Determine the (x, y) coordinate at the center of the cell enclosing the given text.  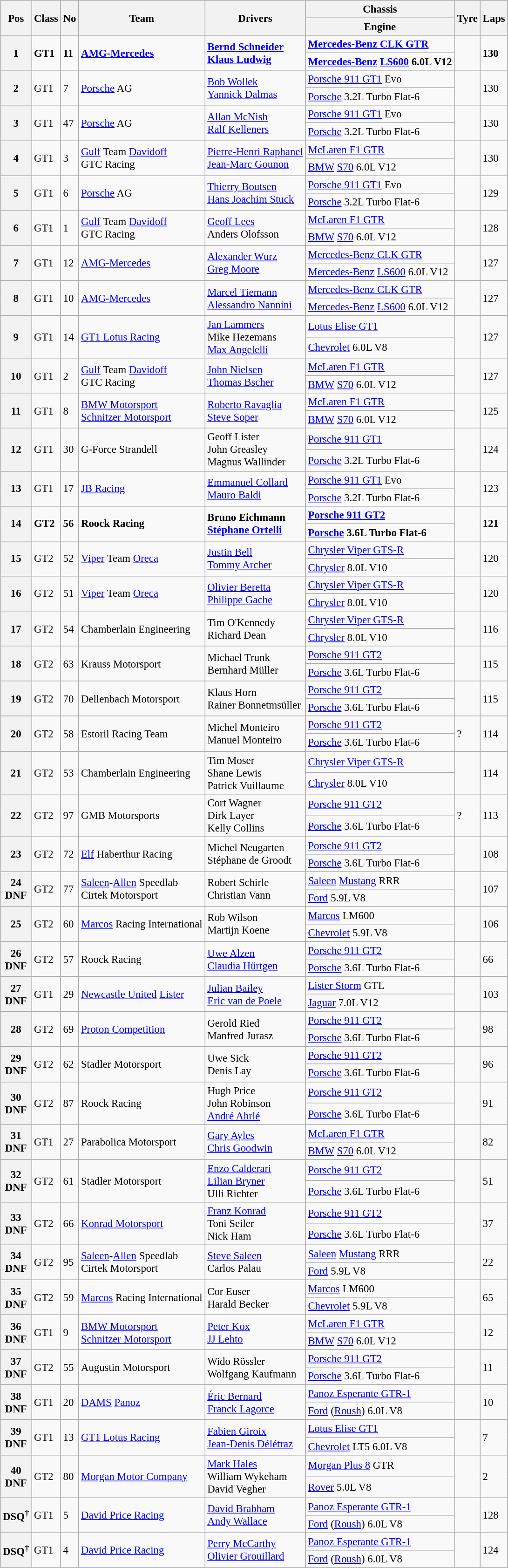
53 (69, 773)
Dellenbach Motorsport (142, 699)
32DNF (16, 1181)
GMB Motorsports (142, 815)
52 (69, 559)
John Nielsen Thomas Bscher (255, 375)
Michel Monteiro Manuel Monteiro (255, 734)
Morgan Plus 8 GTR (380, 1466)
47 (69, 123)
129 (494, 193)
Hugh Price John Robinson André Ahrlé (255, 1103)
30 (69, 450)
Porsche 911 GT1 (380, 439)
Robert Schirle Christian Vann (255, 889)
34DNF (16, 1262)
Marcel Tiemann Alessandro Nannini (255, 298)
Fabien Giroix Jean-Denis Délétraz (255, 1438)
David Brabham Andy Wallace (255, 1515)
106 (494, 924)
Olivier Beretta Philippe Gache (255, 593)
25 (16, 924)
Michael Trunk Bernhard Müller (255, 663)
61 (69, 1181)
30DNF (16, 1103)
24DNF (16, 889)
15 (16, 559)
29 (69, 994)
Chevrolet 6.0L V8 (380, 348)
Pierre-Henri Raphanel Jean-Marc Gounon (255, 158)
Éric Bernard Franck Lagorce (255, 1402)
Tim Moser Shane Lewis Patrick Vuillaume (255, 773)
Gerold Ried Manfred Jurasz (255, 1029)
Cor Euser Harald Becker (255, 1297)
95 (69, 1262)
Michel Neugarten Stéphane de Groodt (255, 854)
Enzo Calderari Lilian Bryner Ulli Richter (255, 1181)
Uwe Sick Denis Lay (255, 1064)
Parabolica Motorsport (142, 1142)
Engine (380, 27)
37DNF (16, 1368)
33DNF (16, 1224)
Bob Wollek Yannick Dalmas (255, 88)
69 (69, 1029)
77 (69, 889)
Cort Wagner Dirk Layer Kelly Collins (255, 815)
Morgan Motor Company (142, 1476)
Jan Lammers Mike Hezemans Max Angelelli (255, 337)
21 (16, 773)
Roberto Ravaglia Steve Soper (255, 411)
26DNF (16, 959)
Peter Kox JJ Lehto (255, 1332)
Franz Konrad Toni Seiler Nick Ham (255, 1224)
Thierry Boutsen Hans Joachim Stuck (255, 193)
Rover 5.0L V8 (380, 1487)
Augustin Motorsport (142, 1368)
Class (47, 18)
38DNF (16, 1402)
98 (494, 1029)
121 (494, 524)
Geoff Lister John Greasley Magnus Wallinder (255, 450)
116 (494, 629)
27DNF (16, 994)
58 (69, 734)
Geoff Lees Anders Olofsson (255, 228)
91 (494, 1103)
28 (16, 1029)
Krauss Motorsport (142, 663)
Jaguar 7.0L V12 (380, 1003)
70 (69, 699)
Chassis (380, 9)
19 (16, 699)
60 (69, 924)
23 (16, 854)
31DNF (16, 1142)
Tyre (467, 18)
108 (494, 854)
Mark Hales William Wykeham David Vegher (255, 1476)
Julian Bailey Eric van de Poele (255, 994)
18 (16, 663)
103 (494, 994)
87 (69, 1103)
Proton Competition (142, 1029)
65 (494, 1297)
Elf Haberthur Racing (142, 854)
82 (494, 1142)
G-Force Strandell (142, 450)
Chevrolet LT5 6.0L V8 (380, 1446)
Pos (16, 18)
Uwe Alzen Claudia Hürtgen (255, 959)
Konrad Motorsport (142, 1224)
JB Racing (142, 488)
Drivers (255, 18)
27 (69, 1142)
56 (69, 524)
Estoril Racing Team (142, 734)
36DNF (16, 1332)
Wido Rössler Wolfgang Kaufmann (255, 1368)
107 (494, 889)
72 (69, 854)
16 (16, 593)
37 (494, 1224)
Klaus Horn Rainer Bonnetmsüller (255, 699)
Team (142, 18)
59 (69, 1297)
62 (69, 1064)
Rob Wilson Martijn Koene (255, 924)
39DNF (16, 1438)
Lister Storm GTL (380, 986)
40DNF (16, 1476)
Steve Saleen Carlos Palau (255, 1262)
Emmanuel Collard Mauro Baldi (255, 488)
Tim O'Kennedy Richard Dean (255, 629)
DAMS Panoz (142, 1402)
57 (69, 959)
113 (494, 815)
Perry McCarthy Olivier Grouillard (255, 1550)
54 (69, 629)
55 (69, 1368)
63 (69, 663)
Bruno Eichmann Stéphane Ortelli (255, 524)
No (69, 18)
35DNF (16, 1297)
96 (494, 1064)
125 (494, 411)
80 (69, 1476)
Newcastle United Lister (142, 994)
97 (69, 815)
29DNF (16, 1064)
Bernd Schneider Klaus Ludwig (255, 53)
123 (494, 488)
Alexander Wurz Greg Moore (255, 263)
Laps (494, 18)
Gary Ayles Chris Goodwin (255, 1142)
Allan McNish Ralf Kelleners (255, 123)
Justin Bell Tommy Archer (255, 559)
